Detect which cell encompasses the target text, then output its (X, Y) center coordinate. 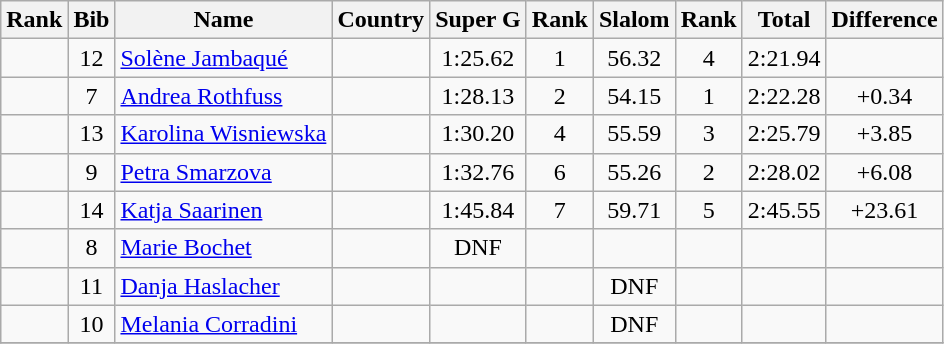
Katja Saarinen (224, 210)
10 (92, 324)
Melania Corradini (224, 324)
+0.34 (884, 96)
Total (784, 20)
14 (92, 210)
13 (92, 134)
+3.85 (884, 134)
2:45.55 (784, 210)
Danja Haslacher (224, 286)
Solène Jambaqué (224, 58)
11 (92, 286)
+6.08 (884, 172)
5 (708, 210)
2:25.79 (784, 134)
6 (560, 172)
59.71 (634, 210)
9 (92, 172)
1:45.84 (478, 210)
Marie Bochet (224, 248)
2:22.28 (784, 96)
55.26 (634, 172)
Karolina Wisniewska (224, 134)
Bib (92, 20)
8 (92, 248)
Super G (478, 20)
1:30.20 (478, 134)
Name (224, 20)
2:28.02 (784, 172)
1:28.13 (478, 96)
Andrea Rothfuss (224, 96)
3 (708, 134)
12 (92, 58)
55.59 (634, 134)
1:25.62 (478, 58)
56.32 (634, 58)
54.15 (634, 96)
Petra Smarzova (224, 172)
Slalom (634, 20)
2:21.94 (784, 58)
+23.61 (884, 210)
Country (381, 20)
1:32.76 (478, 172)
Difference (884, 20)
